Capture the cell that displays the provided text and extract its [x, y] central coordinate. 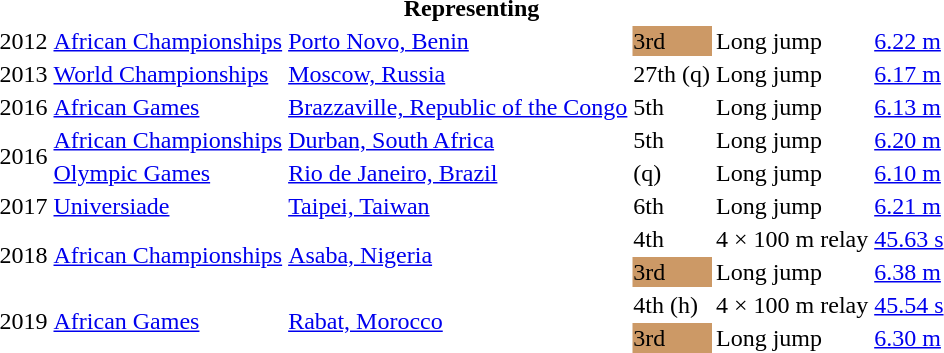
Rio de Janeiro, Brazil [458, 173]
Porto Novo, Benin [458, 41]
Universiade [168, 206]
Asaba, Nigeria [458, 256]
4th [672, 239]
27th (q) [672, 74]
6th [672, 206]
Olympic Games [168, 173]
Durban, South Africa [458, 140]
Moscow, Russia [458, 74]
4th (h) [672, 305]
Brazzaville, Republic of the Congo [458, 107]
World Championships [168, 74]
(q) [672, 173]
Rabat, Morocco [458, 322]
Taipei, Taiwan [458, 206]
